Scan for the cell matching the given text and deliver its (X, Y) coordinate at center. 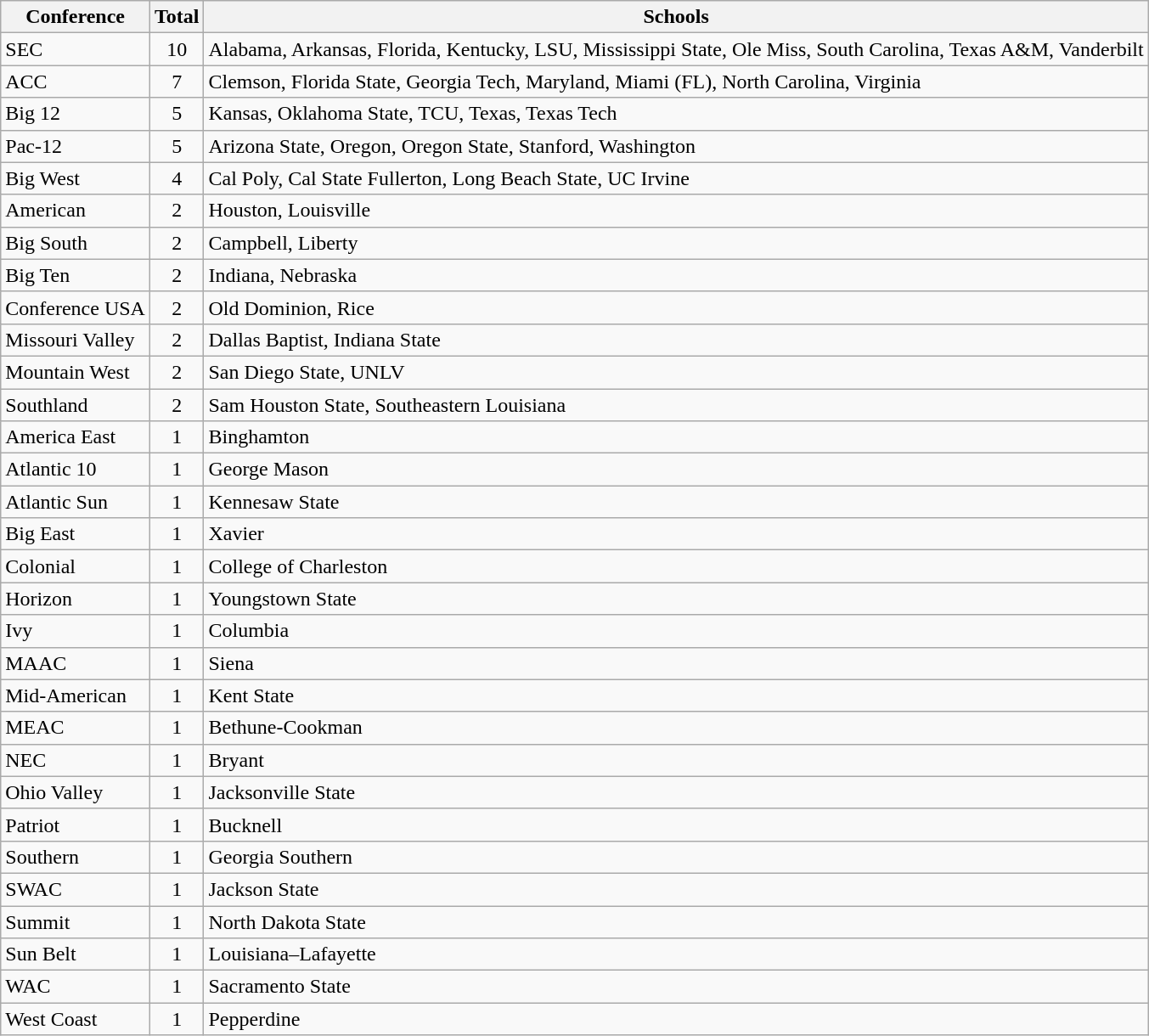
Pac-12 (76, 146)
Colonial (76, 566)
Missouri Valley (76, 340)
Sacramento State (676, 987)
San Diego State, UNLV (676, 372)
Southern (76, 857)
West Coast (76, 1019)
Louisiana–Lafayette (676, 954)
Jacksonville State (676, 792)
Total (177, 17)
Patriot (76, 825)
Kansas, Oklahoma State, TCU, Texas, Texas Tech (676, 114)
Columbia (676, 631)
Horizon (76, 599)
Bethune-Cookman (676, 728)
Houston, Louisville (676, 211)
Arizona State, Oregon, Oregon State, Stanford, Washington (676, 146)
Youngstown State (676, 599)
Big West (76, 178)
Mountain West (76, 372)
Mid-American (76, 695)
WAC (76, 987)
Summit (76, 921)
Southland (76, 405)
Georgia Southern (676, 857)
Pepperdine (676, 1019)
Kennesaw State (676, 502)
4 (177, 178)
Jackson State (676, 889)
Dallas Baptist, Indiana State (676, 340)
North Dakota State (676, 921)
Ohio Valley (76, 792)
SEC (76, 49)
Big 12 (76, 114)
American (76, 211)
Siena (676, 663)
Bucknell (676, 825)
Xavier (676, 534)
Atlantic 10 (76, 470)
ACC (76, 82)
Clemson, Florida State, Georgia Tech, Maryland, Miami (FL), North Carolina, Virginia (676, 82)
America East (76, 437)
Big Ten (76, 275)
Cal Poly, Cal State Fullerton, Long Beach State, UC Irvine (676, 178)
Sam Houston State, Southeastern Louisiana (676, 405)
College of Charleston (676, 566)
Alabama, Arkansas, Florida, Kentucky, LSU, Mississippi State, Ole Miss, South Carolina, Texas A&M, Vanderbilt (676, 49)
Bryant (676, 760)
SWAC (76, 889)
Big East (76, 534)
Ivy (76, 631)
Atlantic Sun (76, 502)
MEAC (76, 728)
Indiana, Nebraska (676, 275)
Old Dominion, Rice (676, 307)
Conference (76, 17)
Big South (76, 243)
Schools (676, 17)
MAAC (76, 663)
10 (177, 49)
Kent State (676, 695)
George Mason (676, 470)
NEC (76, 760)
Campbell, Liberty (676, 243)
Binghamton (676, 437)
7 (177, 82)
Sun Belt (76, 954)
Conference USA (76, 307)
